Detect which cell encompasses the target text, then output its [x, y] center coordinate. 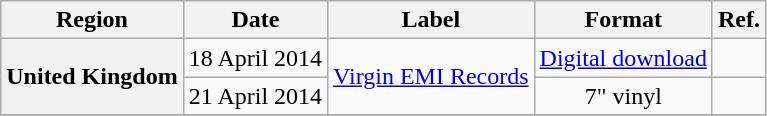
Ref. [738, 20]
Date [255, 20]
7" vinyl [623, 96]
18 April 2014 [255, 58]
Format [623, 20]
21 April 2014 [255, 96]
Label [431, 20]
Virgin EMI Records [431, 77]
Region [92, 20]
United Kingdom [92, 77]
Digital download [623, 58]
